Locate the cell with the specified text and output its (x, y) center coordinate. 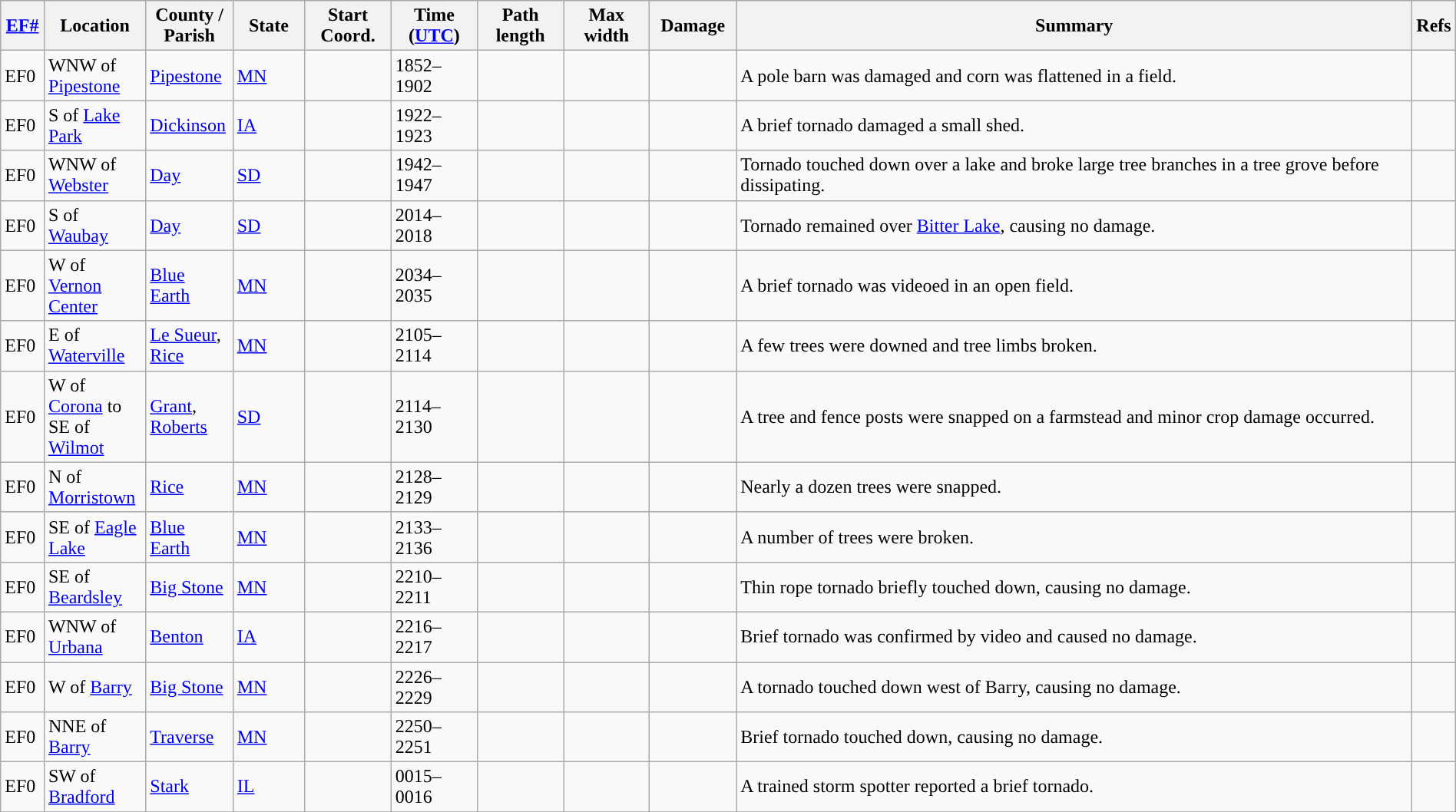
SE of Eagle Lake (94, 537)
2114–2130 (434, 416)
Start Coord. (348, 26)
Max width (607, 26)
1852–1902 (434, 75)
IL (269, 787)
Brief tornado touched down, causing no damage. (1074, 737)
1942–1947 (434, 175)
A tree and fence posts were snapped on a farmstead and minor crop damage occurred. (1074, 416)
Damage (693, 26)
W of Vernon Center (94, 286)
2034–2035 (434, 286)
2216–2217 (434, 637)
WNW of Pipestone (94, 75)
County / Parish (189, 26)
2128–2129 (434, 487)
Grant, Roberts (189, 416)
WNW of Urbana (94, 637)
Time (UTC) (434, 26)
A few trees were downed and tree limbs broken. (1074, 345)
WNW of Webster (94, 175)
2105–2114 (434, 345)
Benton (189, 637)
Dickinson (189, 126)
A number of trees were broken. (1074, 537)
N of Morristown (94, 487)
State (269, 26)
2250–2251 (434, 737)
2210–2211 (434, 586)
SW of Bradford (94, 787)
A tornado touched down west of Barry, causing no damage. (1074, 686)
2133–2136 (434, 537)
E of Waterville (94, 345)
1922–1923 (434, 126)
Le Sueur, Rice (189, 345)
Rice (189, 487)
Tornado remained over Bitter Lake, causing no damage. (1074, 226)
EF# (23, 26)
W of Barry (94, 686)
Pipestone (189, 75)
Traverse (189, 737)
NNE of Barry (94, 737)
W of Corona to SE of Wilmot (94, 416)
A brief tornado damaged a small shed. (1074, 126)
Path length (521, 26)
A trained storm spotter reported a brief tornado. (1074, 787)
S of Waubay (94, 226)
2014–2018 (434, 226)
Location (94, 26)
Tornado touched down over a lake and broke large tree branches in a tree grove before dissipating. (1074, 175)
S of Lake Park (94, 126)
Refs (1434, 26)
Summary (1074, 26)
A pole barn was damaged and corn was flattened in a field. (1074, 75)
Nearly a dozen trees were snapped. (1074, 487)
SE of Beardsley (94, 586)
2226–2229 (434, 686)
Stark (189, 787)
A brief tornado was videoed in an open field. (1074, 286)
0015–0016 (434, 787)
Brief tornado was confirmed by video and caused no damage. (1074, 637)
Thin rope tornado briefly touched down, causing no damage. (1074, 586)
